Search for the cell housing the specified text and yield its [x, y] center coordinate. 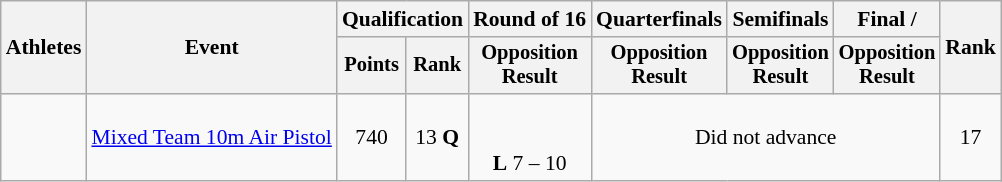
Qualification [402, 19]
Semifinals [780, 19]
Quarterfinals [659, 19]
Round of 16 [530, 19]
Did not advance [766, 138]
L 7 – 10 [530, 138]
Points [372, 66]
Athletes [44, 48]
17 [970, 138]
Mixed Team 10m Air Pistol [211, 138]
Final / [888, 19]
Event [211, 48]
13 Q [437, 138]
740 [372, 138]
